Scan for the cell matching the given text and deliver its [x, y] coordinate at center. 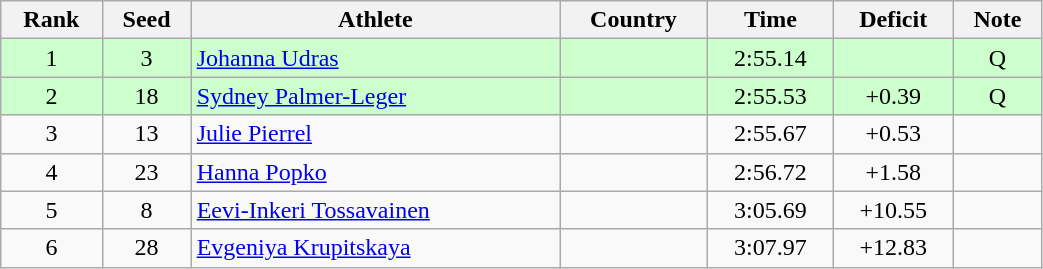
Athlete [376, 20]
Sydney Palmer-Leger [376, 96]
2:55.14 [770, 58]
6 [52, 248]
Julie Pierrel [376, 134]
1 [52, 58]
Evgeniya Krupitskaya [376, 248]
+12.83 [894, 248]
2:55.53 [770, 96]
3:05.69 [770, 210]
Deficit [894, 20]
+10.55 [894, 210]
Note [998, 20]
2:55.67 [770, 134]
28 [146, 248]
13 [146, 134]
+1.58 [894, 172]
Johanna Udras [376, 58]
Time [770, 20]
2:56.72 [770, 172]
3:07.97 [770, 248]
Rank [52, 20]
4 [52, 172]
Country [634, 20]
18 [146, 96]
Hanna Popko [376, 172]
2 [52, 96]
Eevi-Inkeri Tossavainen [376, 210]
Seed [146, 20]
23 [146, 172]
+0.39 [894, 96]
+0.53 [894, 134]
5 [52, 210]
8 [146, 210]
